Determine the [x, y] coordinate at the center of the cell enclosing the given text.  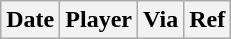
Via [160, 20]
Player [99, 20]
Date [30, 20]
Ref [208, 20]
